For the text-containing cell, return its midpoint in [X, Y] coordinate format. 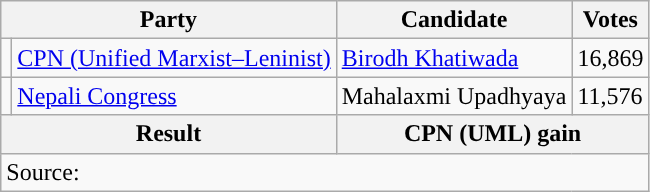
Source: [325, 172]
Nepali Congress [174, 96]
16,869 [610, 58]
CPN (Unified Marxist–Leninist) [174, 58]
11,576 [610, 96]
Mahalaxmi Upadhyaya [454, 96]
Birodh Khatiwada [454, 58]
Votes [610, 20]
CPN (UML) gain [492, 134]
Party [168, 20]
Candidate [454, 20]
Result [168, 134]
